Extract the [x, y] coordinate from the center of the cell holding the provided text.  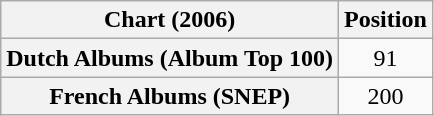
French Albums (SNEP) [170, 96]
Position [386, 20]
Dutch Albums (Album Top 100) [170, 58]
91 [386, 58]
200 [386, 96]
Chart (2006) [170, 20]
